Pinpoint the cell where the given text exists, returning its (x, y) midpoint coordinate. 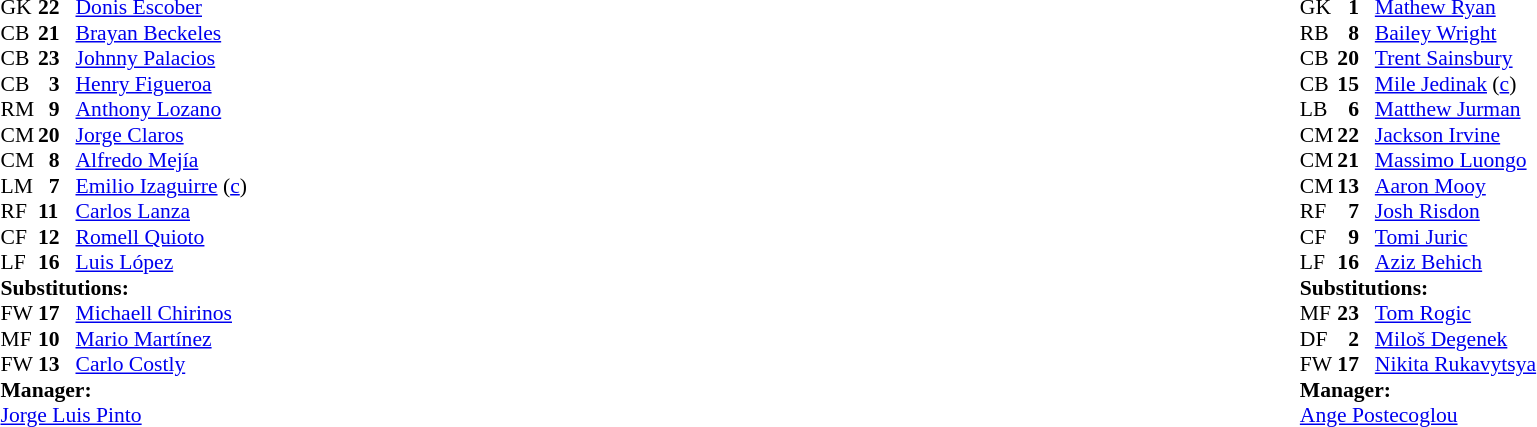
Romell Quioto (162, 237)
Trent Sainsbury (1456, 59)
Brayan Beckeles (162, 33)
Luis López (162, 263)
Carlos Lanza (162, 211)
Michaell Chirinos (162, 313)
22 (1356, 135)
DF (1319, 339)
Nikita Rukavytsya (1456, 365)
Josh Risdon (1456, 211)
Mile Jedinak (c) (1456, 84)
Carlo Costly (162, 365)
Alfredo Mejía (162, 161)
Anthony Lozano (162, 109)
Aziz Behich (1456, 263)
Miloš Degenek (1456, 339)
12 (57, 237)
6 (1356, 109)
Matthew Jurman (1456, 109)
Henry Figueroa (162, 84)
Tom Rogic (1456, 313)
Mario Martínez (162, 339)
LB (1319, 109)
LM (19, 186)
Bailey Wright (1456, 33)
11 (57, 211)
10 (57, 339)
2 (1356, 339)
Massimo Luongo (1456, 161)
Jackson Irvine (1456, 135)
Jorge Claros (162, 135)
RM (19, 109)
Tomi Juric (1456, 237)
3 (57, 84)
Emilio Izaguirre (c) (162, 186)
Aaron Mooy (1456, 186)
15 (1356, 84)
Johnny Palacios (162, 59)
RB (1319, 33)
